Extract the (X, Y) coordinate from the center of the cell holding the provided text.  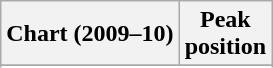
Chart (2009–10) (90, 34)
Peakposition (225, 34)
